Locate the cell with the specified text and output its [X, Y] center coordinate. 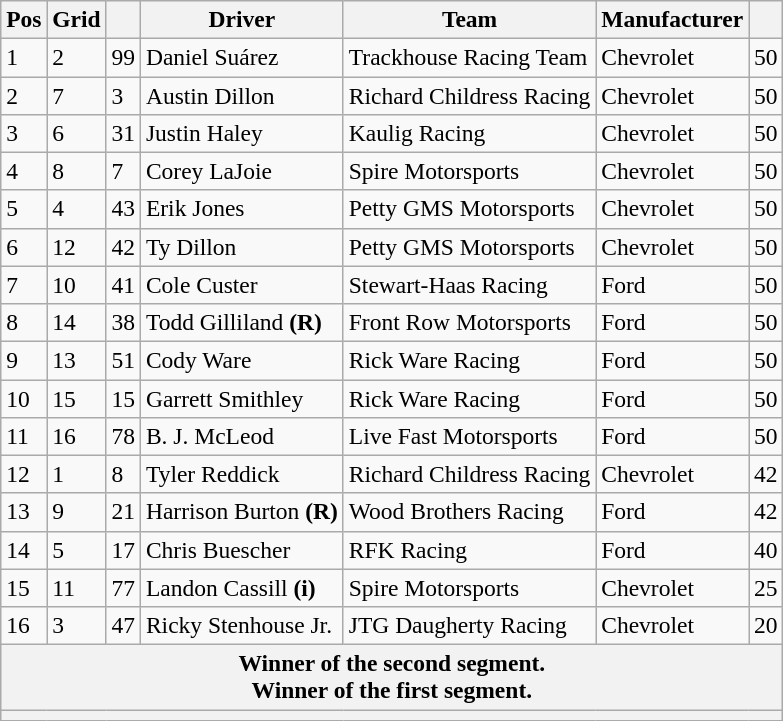
Chris Buescher [242, 550]
Tyler Reddick [242, 474]
Corey LaJoie [242, 171]
Todd Gilliland (R) [242, 322]
51 [123, 360]
21 [123, 512]
Front Row Motorsports [469, 322]
Live Fast Motorsports [469, 436]
Cole Custer [242, 285]
Justin Haley [242, 133]
RFK Racing [469, 550]
99 [123, 57]
Winner of the second segment. Winner of the first segment. [392, 676]
Kaulig Racing [469, 133]
17 [123, 550]
Pos [24, 19]
Cody Ware [242, 360]
Driver [242, 19]
Ty Dillon [242, 247]
41 [123, 285]
Erik Jones [242, 209]
Manufacturer [672, 19]
Ricky Stenhouse Jr. [242, 625]
Stewart-Haas Racing [469, 285]
31 [123, 133]
Austin Dillon [242, 95]
47 [123, 625]
78 [123, 436]
Team [469, 19]
Wood Brothers Racing [469, 512]
Garrett Smithley [242, 398]
Trackhouse Racing Team [469, 57]
20 [766, 625]
Harrison Burton (R) [242, 512]
JTG Daugherty Racing [469, 625]
B. J. McLeod [242, 436]
40 [766, 550]
43 [123, 209]
38 [123, 322]
Grid [76, 19]
Daniel Suárez [242, 57]
25 [766, 588]
77 [123, 588]
Landon Cassill (i) [242, 588]
